Pinpoint the cell where the given text exists, returning its (X, Y) midpoint coordinate. 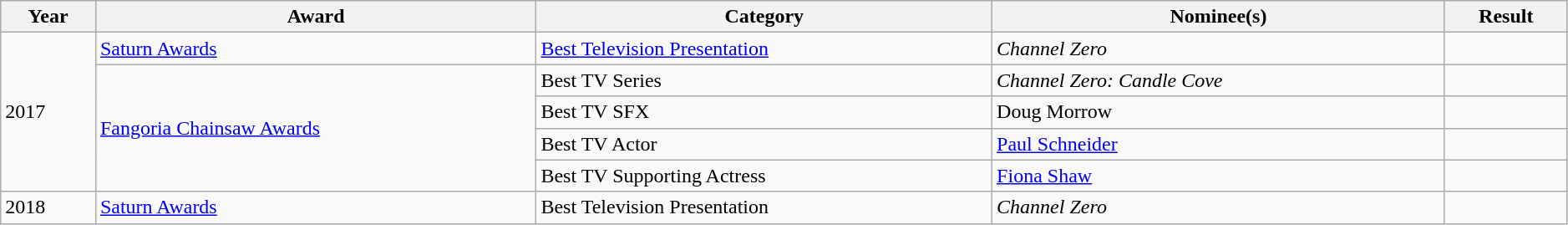
Result (1505, 17)
2017 (48, 112)
2018 (48, 207)
Doug Morrow (1219, 112)
Fangoria Chainsaw Awards (316, 128)
Nominee(s) (1219, 17)
Award (316, 17)
Year (48, 17)
Channel Zero: Candle Cove (1219, 80)
Best TV Actor (764, 144)
Fiona Shaw (1219, 176)
Category (764, 17)
Best TV SFX (764, 112)
Best TV Series (764, 80)
Best TV Supporting Actress (764, 176)
Paul Schneider (1219, 144)
